For the text-containing cell, return its midpoint in (X, Y) coordinate format. 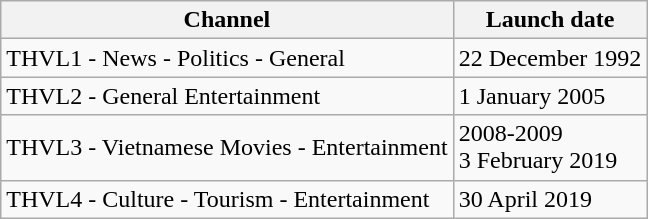
30 April 2019 (550, 199)
THVL3 - Vietnamese Movies - Entertainment (227, 148)
Launch date (550, 20)
2008-20093 February 2019 (550, 148)
22 December 1992 (550, 58)
Channel (227, 20)
1 January 2005 (550, 96)
THVL1 - News - Politics - General (227, 58)
THVL2 - General Entertainment (227, 96)
THVL4 - Culture - Tourism - Entertainment (227, 199)
